Detect which cell encompasses the target text, then output its (X, Y) center coordinate. 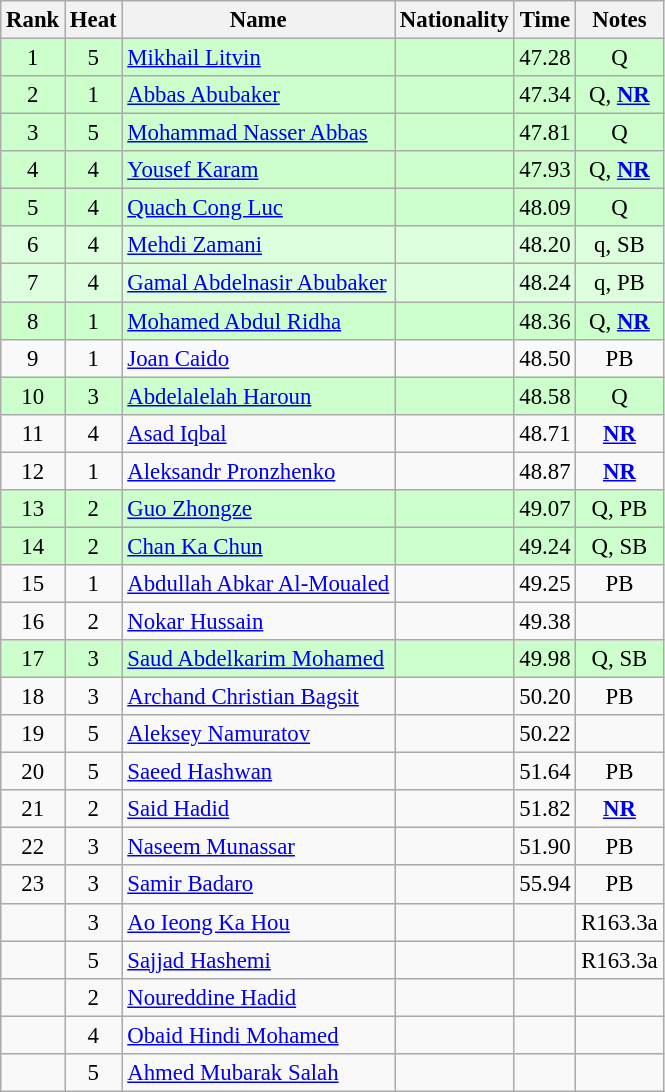
Chan Ka Chun (258, 546)
7 (33, 283)
Mohamed Abdul Ridha (258, 321)
Ao Ieong Ka Hou (258, 922)
50.22 (545, 734)
Saeed Hashwan (258, 772)
Sajjad Hashemi (258, 960)
Mikhail Litvin (258, 58)
Naseem Munassar (258, 847)
48.09 (545, 208)
Archand Christian Bagsit (258, 697)
Heat (94, 20)
51.90 (545, 847)
Saud Abdelkarim Mohamed (258, 659)
55.94 (545, 885)
Aleksandr Pronzhenko (258, 471)
48.24 (545, 283)
47.81 (545, 133)
q, PB (620, 283)
17 (33, 659)
Quach Cong Luc (258, 208)
11 (33, 433)
Notes (620, 20)
21 (33, 809)
48.71 (545, 433)
20 (33, 772)
51.82 (545, 809)
Asad Iqbal (258, 433)
14 (33, 546)
48.36 (545, 321)
Gamal Abdelnasir Abubaker (258, 283)
Q, PB (620, 509)
18 (33, 697)
6 (33, 245)
47.34 (545, 95)
13 (33, 509)
48.50 (545, 358)
47.28 (545, 58)
49.24 (545, 546)
50.20 (545, 697)
Joan Caido (258, 358)
Ahmed Mubarak Salah (258, 1073)
10 (33, 396)
51.64 (545, 772)
Aleksey Namuratov (258, 734)
Nationality (454, 20)
Said Hadid (258, 809)
23 (33, 885)
47.93 (545, 170)
Abdullah Abkar Al-Moualed (258, 584)
15 (33, 584)
48.87 (545, 471)
49.98 (545, 659)
22 (33, 847)
48.58 (545, 396)
Nokar Hussain (258, 621)
Mehdi Zamani (258, 245)
8 (33, 321)
16 (33, 621)
12 (33, 471)
Rank (33, 20)
Noureddine Hadid (258, 997)
Guo Zhongze (258, 509)
49.25 (545, 584)
19 (33, 734)
Obaid Hindi Mohamed (258, 1035)
Abbas Abubaker (258, 95)
Samir Badaro (258, 885)
48.20 (545, 245)
Yousef Karam (258, 170)
q, SB (620, 245)
49.07 (545, 509)
Time (545, 20)
Mohammad Nasser Abbas (258, 133)
Abdelalelah Haroun (258, 396)
49.38 (545, 621)
9 (33, 358)
Name (258, 20)
